Identify which cell holds the provided text, then report its [X, Y] central coordinate. 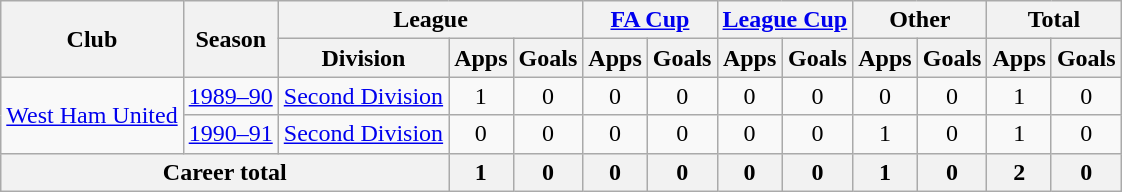
Division [363, 58]
West Ham United [92, 115]
2 [1019, 172]
FA Cup [650, 20]
1989–90 [230, 96]
Season [230, 39]
League Cup [785, 20]
Club [92, 39]
1990–91 [230, 134]
Total [1054, 20]
Other [920, 20]
Career total [225, 172]
League [430, 20]
